Search for the cell housing the specified text and yield its (x, y) center coordinate. 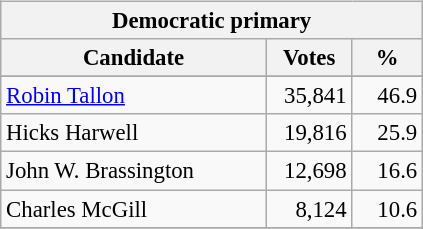
John W. Brassington (134, 171)
Candidate (134, 58)
16.6 (388, 171)
% (388, 58)
19,816 (309, 133)
46.9 (388, 96)
Votes (309, 58)
Democratic primary (212, 21)
25.9 (388, 133)
10.6 (388, 209)
Hicks Harwell (134, 133)
Charles McGill (134, 209)
35,841 (309, 96)
8,124 (309, 209)
Robin Tallon (134, 96)
12,698 (309, 171)
